Search for the cell housing the specified text and yield its (x, y) center coordinate. 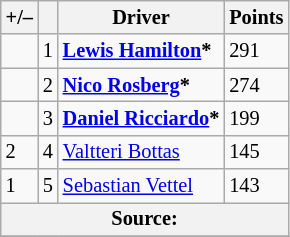
3 (48, 118)
Points (256, 17)
Driver (142, 17)
Source: (145, 219)
Lewis Hamilton* (142, 51)
291 (256, 51)
199 (256, 118)
5 (48, 186)
Daniel Ricciardo* (142, 118)
Nico Rosberg* (142, 85)
Valtteri Bottas (142, 152)
4 (48, 152)
143 (256, 186)
274 (256, 85)
+/– (20, 17)
145 (256, 152)
Sebastian Vettel (142, 186)
